Return the [X, Y] coordinate for the center point of the cell that contains the specified text.  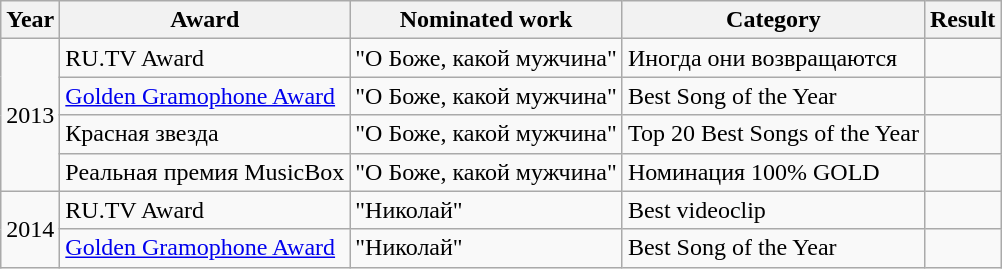
2013 [30, 115]
2014 [30, 229]
Year [30, 20]
Best videoclip [773, 210]
Реальная премия MusicBox [205, 172]
Номинация 100% GOLD [773, 172]
Category [773, 20]
Красная звезда [205, 134]
Иногда они возвращаются [773, 58]
Top 20 Best Songs of the Year [773, 134]
Nominated work [486, 20]
Award [205, 20]
Result [962, 20]
